Locate the cell with the specified text and output its [x, y] center coordinate. 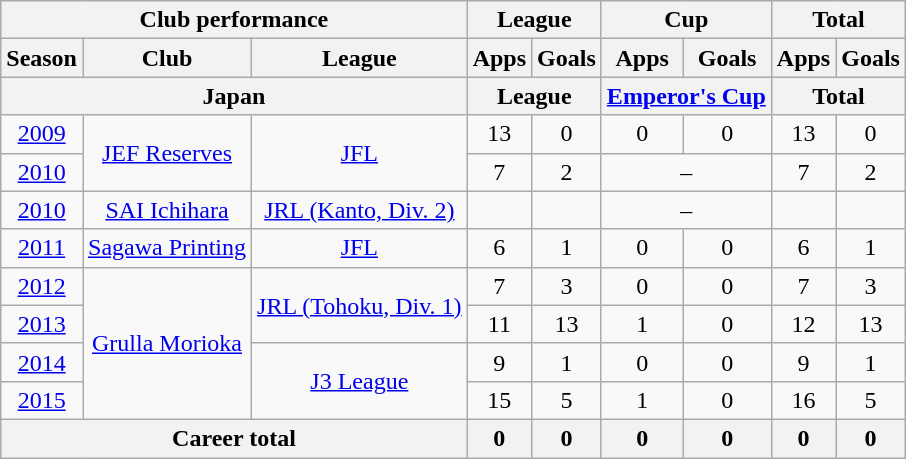
SAI Ichihara [166, 210]
2014 [42, 362]
J3 League [360, 381]
Japan [234, 96]
Club performance [234, 20]
Cup [686, 20]
12 [803, 324]
JEF Reserves [166, 153]
16 [803, 400]
Club [166, 58]
15 [499, 400]
2009 [42, 134]
Sagawa Printing [166, 248]
Emperor's Cup [686, 96]
Grulla Morioka [166, 343]
Season [42, 58]
Career total [234, 438]
2013 [42, 324]
2011 [42, 248]
JRL (Kanto, Div. 2) [360, 210]
2012 [42, 286]
JRL (Tohoku, Div. 1) [360, 305]
11 [499, 324]
2015 [42, 400]
